Extract the (x, y) coordinate from the center of the cell holding the provided text.  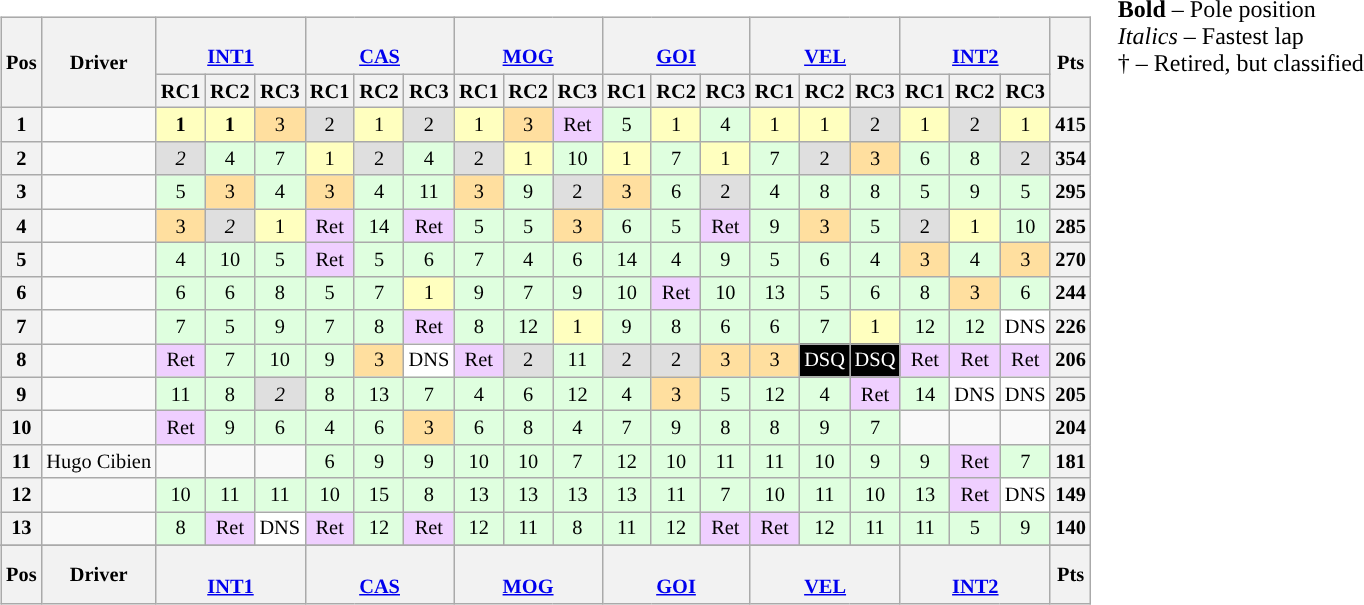
415 (1070, 125)
270 (1070, 260)
354 (1070, 159)
206 (1070, 361)
295 (1070, 192)
204 (1070, 428)
205 (1070, 394)
140 (1070, 529)
149 (1070, 495)
244 (1070, 293)
15 (378, 495)
285 (1070, 226)
226 (1070, 327)
Hugo Cibien (98, 462)
181 (1070, 462)
